Return the (X, Y) coordinate for the center point of the cell that contains the specified text.  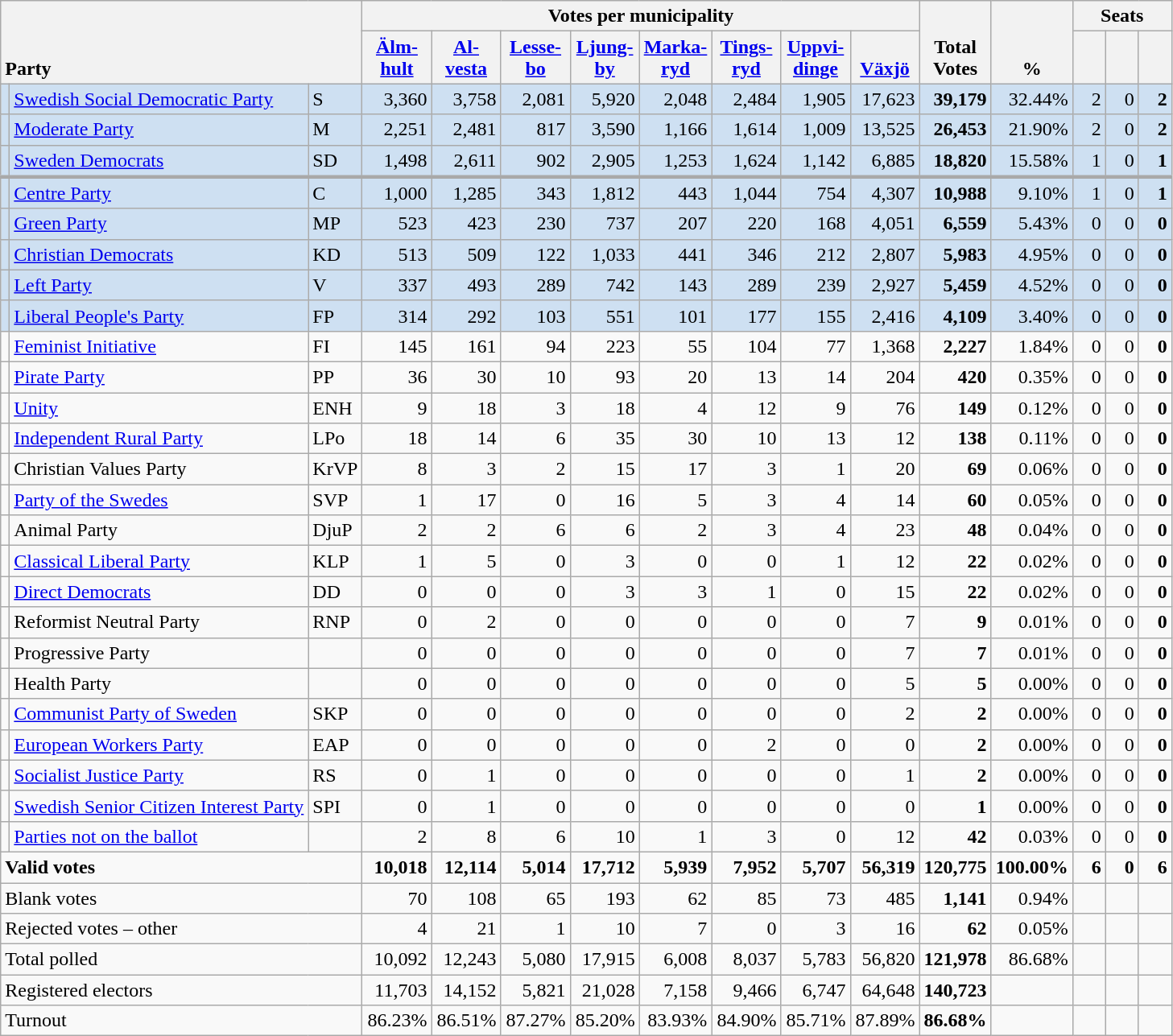
15.58% (1032, 161)
S (335, 99)
5,459 (955, 285)
KLP (335, 561)
85 (746, 898)
0.94% (1032, 898)
1,624 (746, 161)
346 (746, 254)
21 (466, 929)
423 (466, 224)
DD (335, 592)
87.27% (535, 1021)
Progressive Party (159, 653)
441 (675, 254)
Marka- ryd (675, 58)
23 (885, 530)
104 (746, 346)
Moderate Party (159, 130)
754 (816, 193)
73 (816, 898)
5,983 (955, 254)
Communist Party of Sweden (159, 714)
PP (335, 377)
204 (885, 377)
Swedish Social Democratic Party (159, 99)
SKP (335, 714)
Valid votes (182, 867)
212 (816, 254)
1,000 (397, 193)
155 (816, 316)
56,319 (885, 867)
83.93% (675, 1021)
8,037 (746, 960)
2,081 (535, 99)
Blank votes (182, 898)
0.11% (1032, 439)
17,623 (885, 99)
DjuP (335, 530)
Total Votes (955, 42)
3,360 (397, 99)
RNP (335, 622)
Independent Rural Party (159, 439)
443 (675, 193)
39,179 (955, 99)
223 (605, 346)
1,253 (675, 161)
122 (535, 254)
17,712 (605, 867)
Älm- hult (397, 58)
Liberal People's Party (159, 316)
2,484 (746, 99)
2,227 (955, 346)
1,498 (397, 161)
10,988 (955, 193)
177 (746, 316)
1.84% (1032, 346)
193 (605, 898)
108 (466, 898)
9,466 (746, 990)
742 (605, 285)
KD (335, 254)
4.52% (1032, 285)
149 (955, 408)
FI (335, 346)
485 (885, 898)
523 (397, 224)
32.44% (1032, 99)
100.00% (1032, 867)
6,559 (955, 224)
Registered electors (182, 990)
64,648 (885, 990)
Direct Democrats (159, 592)
5.43% (1032, 224)
1,614 (746, 130)
143 (675, 285)
5,707 (816, 867)
SD (335, 161)
5,920 (605, 99)
26,453 (955, 130)
5,014 (535, 867)
Pirate Party (159, 377)
21.90% (1032, 130)
RS (335, 775)
C (335, 193)
207 (675, 224)
902 (535, 161)
35 (605, 439)
6,885 (885, 161)
4,109 (955, 316)
18,820 (955, 161)
292 (466, 316)
103 (535, 316)
4,051 (885, 224)
Votes per municipality (641, 16)
5,939 (675, 867)
2,481 (466, 130)
SVP (335, 500)
Socialist Justice Party (159, 775)
Feminist Initiative (159, 346)
220 (746, 224)
3,758 (466, 99)
2,905 (605, 161)
1,142 (816, 161)
Swedish Senior Citizen Interest Party (159, 806)
Växjö (885, 58)
121,978 (955, 960)
76 (885, 408)
1,166 (675, 130)
56,820 (885, 960)
60 (955, 500)
1,044 (746, 193)
10,018 (397, 867)
85.20% (605, 1021)
LPo (335, 439)
9.10% (1032, 193)
0.35% (1032, 377)
86.23% (397, 1021)
84.90% (746, 1021)
138 (955, 439)
KrVP (335, 469)
140,723 (955, 990)
551 (605, 316)
Seats (1122, 16)
Lesse- bo (535, 58)
Sweden Democrats (159, 161)
93 (605, 377)
Classical Liberal Party (159, 561)
161 (466, 346)
13,525 (885, 130)
77 (816, 346)
36 (397, 377)
0.04% (1032, 530)
1,033 (605, 254)
513 (397, 254)
3,590 (605, 130)
493 (466, 285)
14,152 (466, 990)
0.03% (1032, 836)
Animal Party (159, 530)
Christian Values Party (159, 469)
1,285 (466, 193)
10,092 (397, 960)
2,611 (466, 161)
101 (675, 316)
12,114 (466, 867)
3.40% (1032, 316)
2,927 (885, 285)
2,416 (885, 316)
6,008 (675, 960)
17,915 (605, 960)
Reformist Neutral Party (159, 622)
6,747 (816, 990)
0.12% (1032, 408)
SPI (335, 806)
94 (535, 346)
5,821 (535, 990)
737 (605, 224)
48 (955, 530)
Health Party (159, 683)
EAP (335, 745)
Party of the Swedes (159, 500)
7,158 (675, 990)
1,812 (605, 193)
Centre Party (159, 193)
Christian Democrats (159, 254)
1,009 (816, 130)
1,905 (816, 99)
145 (397, 346)
12,243 (466, 960)
11,703 (397, 990)
M (335, 130)
21,028 (605, 990)
1,368 (885, 346)
4.95% (1032, 254)
% (1032, 42)
168 (816, 224)
86.51% (466, 1021)
Uppvi- dinge (816, 58)
MP (335, 224)
Total polled (182, 960)
Al- vesta (466, 58)
55 (675, 346)
230 (535, 224)
314 (397, 316)
2,048 (675, 99)
2,251 (397, 130)
1,141 (955, 898)
65 (535, 898)
Ljung- by (605, 58)
7,952 (746, 867)
509 (466, 254)
Rejected votes – other (182, 929)
420 (955, 377)
85.71% (816, 1021)
120,775 (955, 867)
European Workers Party (159, 745)
70 (397, 898)
4,307 (885, 193)
87.89% (885, 1021)
FP (335, 316)
337 (397, 285)
5,783 (816, 960)
69 (955, 469)
5,080 (535, 960)
Green Party (159, 224)
239 (816, 285)
817 (535, 130)
343 (535, 193)
Party (182, 42)
Parties not on the ballot (159, 836)
0.06% (1032, 469)
42 (955, 836)
2,807 (885, 254)
Turnout (182, 1021)
ENH (335, 408)
V (335, 285)
Tings- ryd (746, 58)
Unity (159, 408)
Left Party (159, 285)
